Output the (X, Y) coordinate of the center of the cell containing the given text.  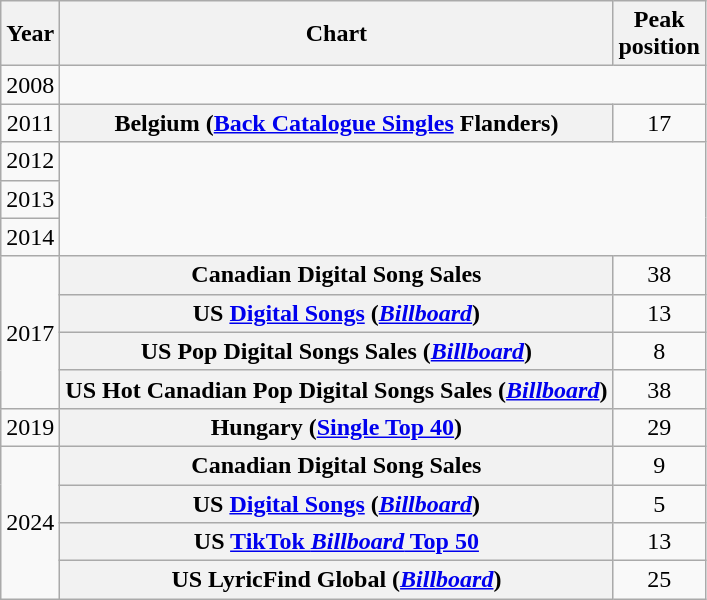
2013 (30, 199)
2017 (30, 332)
US Hot Canadian Pop Digital Songs Sales (Billboard) (336, 389)
17 (659, 123)
Belgium (Back Catalogue Singles Flanders) (336, 123)
US Pop Digital Songs Sales (Billboard) (336, 351)
Year (30, 34)
5 (659, 503)
2024 (30, 522)
25 (659, 580)
2012 (30, 161)
Chart (336, 34)
9 (659, 465)
2019 (30, 427)
8 (659, 351)
2011 (30, 123)
Peakposition (659, 34)
US LyricFind Global (Billboard) (336, 580)
2008 (30, 85)
2014 (30, 237)
Hungary (Single Top 40) (336, 427)
US TikTok Billboard Top 50 (336, 542)
29 (659, 427)
